Provide the (X, Y) coordinate of the cell's center where the given text is located.  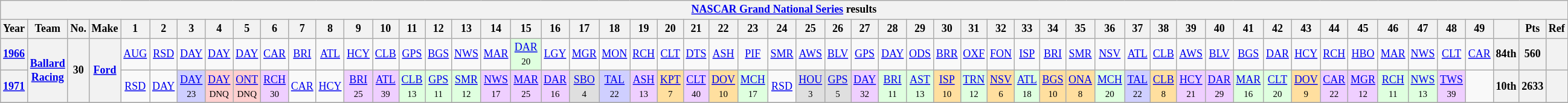
ASH (724, 54)
ASH13 (644, 87)
NSV (1110, 54)
SMR12 (466, 87)
25 (811, 29)
CLT20 (1278, 87)
MAR25 (526, 87)
GPS5 (838, 87)
ONTDNQ (247, 87)
22 (724, 29)
5 (247, 29)
21 (696, 29)
CLB8 (1163, 87)
7 (302, 29)
44 (1334, 29)
4 (219, 29)
FON (1001, 54)
20 (670, 29)
NASCAR Grand National Series results (784, 10)
24 (782, 29)
12 (439, 29)
CLT40 (696, 87)
2 (164, 29)
2633 (1533, 87)
17 (584, 29)
DAY32 (865, 87)
6 (275, 29)
DOV10 (724, 87)
1966 (14, 54)
OXF (974, 54)
ODS (921, 54)
DAY23 (191, 87)
TWS39 (1452, 87)
MCH20 (1110, 87)
45 (1363, 29)
48 (1452, 29)
46 (1393, 29)
42 (1278, 29)
15 (526, 29)
8 (330, 29)
NSV6 (1001, 87)
SBO4 (584, 87)
DAR29 (1219, 87)
RCH11 (1393, 87)
DAR16 (556, 87)
18 (615, 29)
BRI25 (359, 87)
HBO (1363, 54)
DAR (1278, 54)
Make (105, 29)
33 (1027, 29)
AUG (135, 54)
32 (1001, 29)
NWS17 (496, 87)
39 (1191, 29)
LGY (556, 54)
29 (921, 29)
CLB13 (412, 87)
DAYDNQ (219, 87)
ISP10 (947, 87)
84th (1506, 54)
26 (838, 29)
36 (1110, 29)
Year (14, 29)
13 (466, 29)
1 (135, 29)
43 (1306, 29)
MON (615, 54)
1971 (14, 87)
3 (191, 29)
RCH30 (275, 87)
MGR (584, 54)
Ford (105, 70)
9 (359, 29)
ATL39 (386, 87)
10 (386, 29)
560 (1533, 54)
HOU3 (811, 87)
38 (1163, 29)
PIF (753, 54)
BGS10 (1053, 87)
MAR16 (1248, 87)
BRR (947, 54)
CAR22 (1334, 87)
GPS11 (439, 87)
Team (47, 29)
DTS (696, 54)
NWS13 (1423, 87)
No. (79, 29)
23 (753, 29)
14 (496, 29)
ONA8 (1081, 87)
HCY21 (1191, 87)
41 (1248, 29)
40 (1219, 29)
BRI11 (893, 87)
27 (865, 29)
28 (893, 29)
37 (1137, 29)
Ballard Racing (47, 70)
19 (644, 29)
10th (1506, 87)
DOV9 (1306, 87)
DAR20 (526, 54)
TRN12 (974, 87)
Pts (1533, 29)
AST13 (921, 87)
MCH17 (753, 87)
35 (1081, 29)
31 (974, 29)
KPT7 (670, 87)
ISP (1027, 54)
34 (1053, 29)
MGR12 (1363, 87)
47 (1423, 29)
11 (412, 29)
ATL18 (1027, 87)
16 (556, 29)
49 (1479, 29)
Ref (1557, 29)
